Find where the given text appears and provide that cell's center as (X, Y) coordinate. 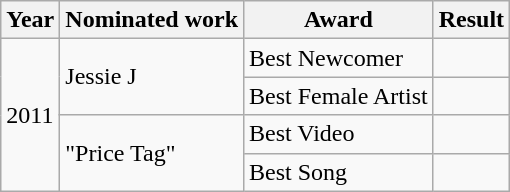
"Price Tag" (152, 153)
Jessie J (152, 77)
Best Female Artist (339, 96)
Best Newcomer (339, 58)
Award (339, 20)
Year (30, 20)
Best Song (339, 172)
Nominated work (152, 20)
Best Video (339, 134)
Result (471, 20)
2011 (30, 115)
